Return (x, y) of the center of cell containing provided text 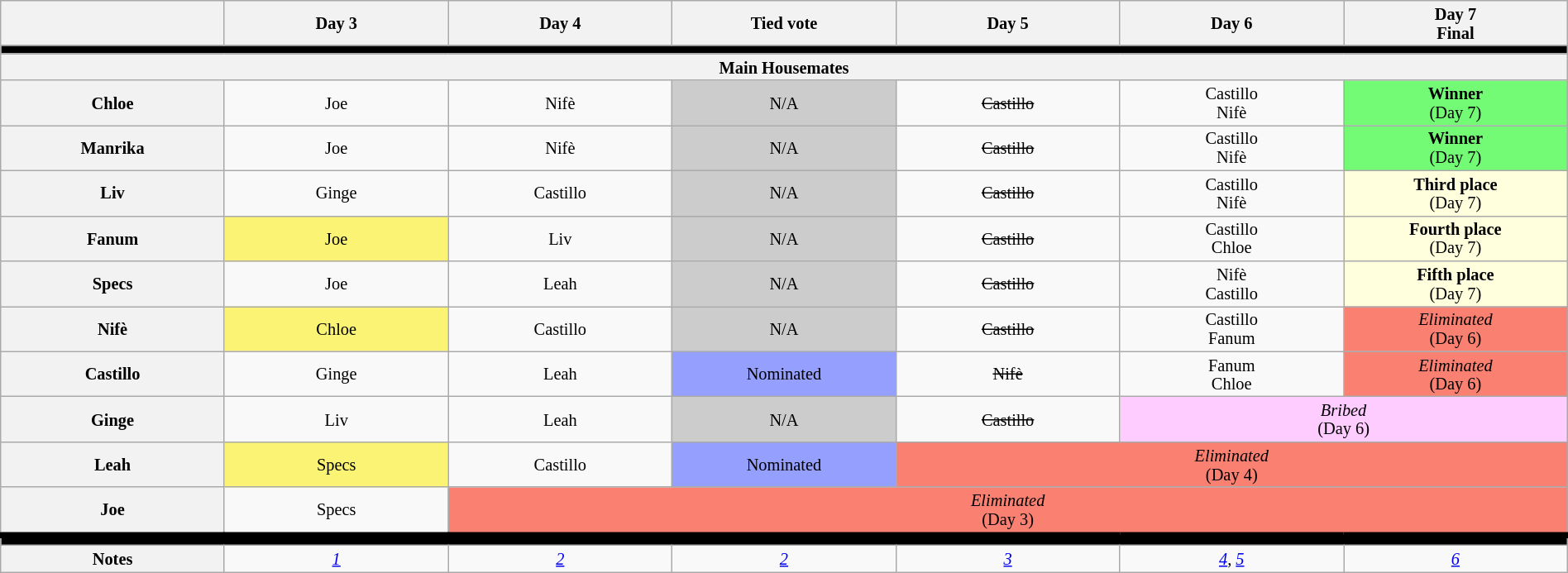
Fanum (112, 238)
3 (1007, 558)
FanumChloe (1232, 374)
CastilloChloe (1232, 238)
Day 3 (336, 23)
6 (1456, 558)
Eliminated(Day 4) (1231, 465)
1 (336, 558)
Third place(Day 7) (1456, 193)
4, 5 (1232, 558)
Day 4 (561, 23)
Manrika (112, 147)
Tied vote (784, 23)
Day 5 (1007, 23)
Day 6 (1232, 23)
Eliminated(Day 3) (1007, 511)
NifèCastillo (1232, 283)
Fifth place(Day 7) (1456, 283)
Bribed(Day 6) (1343, 418)
Day 7Final (1456, 23)
CastilloFanum (1232, 329)
Notes (112, 558)
Main Housemates (784, 67)
Fourth place(Day 7) (1456, 238)
